Find where the given text appears and provide that cell's center as (X, Y) coordinate. 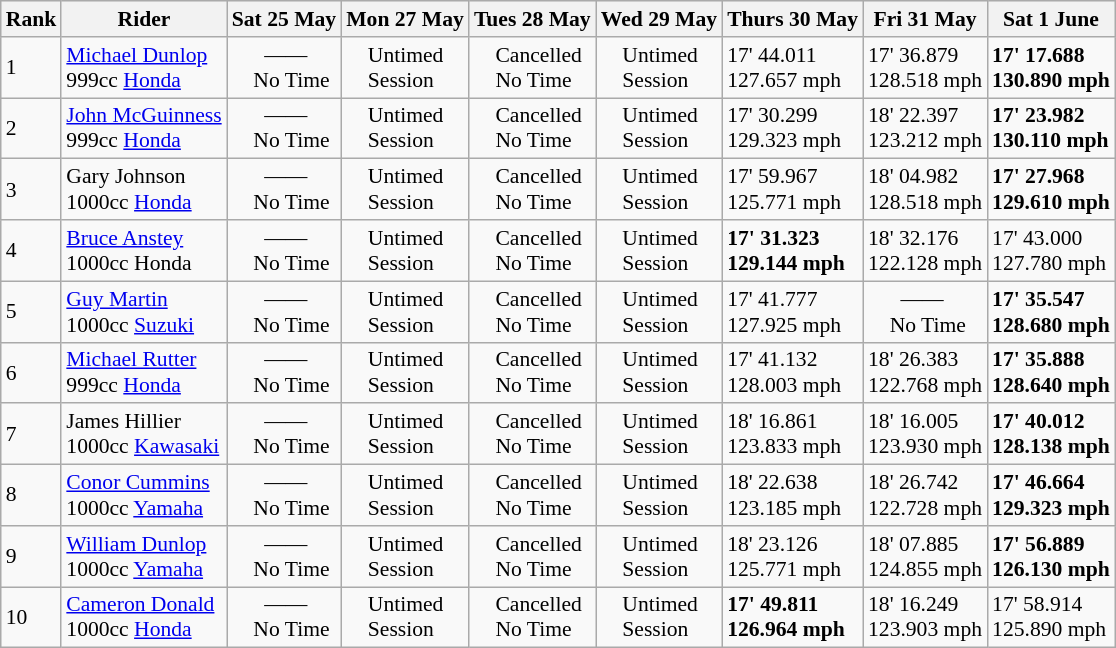
18' 22.397 123.212 mph (925, 128)
17' 56.889 126.130 mph (1051, 556)
18' 26.383 122.768 mph (925, 372)
17' 31.323 129.144 mph (792, 250)
18' 16.005 123.930 mph (925, 434)
Guy Martin 1000cc Suzuki (144, 312)
17' 36.879 128.518 mph (925, 68)
Michael Dunlop 999cc Honda (144, 68)
18' 26.742 122.728 mph (925, 496)
17' 40.012 128.138 mph (1051, 434)
17' 17.688 130.890 mph (1051, 68)
6 (32, 372)
Gary Johnson 1000cc Honda (144, 190)
18' 22.638 123.185 mph (792, 496)
8 (32, 496)
17' 35.547 128.680 mph (1051, 312)
17' 44.011 127.657 mph (792, 68)
Cameron Donald 1000cc Honda (144, 618)
10 (32, 618)
2 (32, 128)
17' 41.132 128.003 mph (792, 372)
5 (32, 312)
9 (32, 556)
Rank (32, 19)
18' 07.885 124.855 mph (925, 556)
17' 46.664 129.323 mph (1051, 496)
Thurs 30 May (792, 19)
17' 30.299 129.323 mph (792, 128)
Conor Cummins 1000cc Yamaha (144, 496)
17' 59.967 125.771 mph (792, 190)
James Hillier 1000cc Kawasaki (144, 434)
18' 23.126 125.771 mph (792, 556)
Michael Rutter 999cc Honda (144, 372)
17' 41.777 127.925 mph (792, 312)
William Dunlop 1000cc Yamaha (144, 556)
John McGuinness 999cc Honda (144, 128)
1 (32, 68)
18' 32.176 122.128 mph (925, 250)
Wed 29 May (659, 19)
17' 35.888 128.640 mph (1051, 372)
Mon 27 May (405, 19)
17' 43.000 127.780 mph (1051, 250)
7 (32, 434)
Tues 28 May (532, 19)
3 (32, 190)
Sat 25 May (284, 19)
18' 04.982 128.518 mph (925, 190)
17' 49.811 126.964 mph (792, 618)
17' 58.914 125.890 mph (1051, 618)
4 (32, 250)
Rider (144, 19)
18' 16.861 123.833 mph (792, 434)
17' 23.982 130.110 mph (1051, 128)
Fri 31 May (925, 19)
18' 16.249 123.903 mph (925, 618)
17' 27.968 129.610 mph (1051, 190)
Bruce Anstey 1000cc Honda (144, 250)
Sat 1 June (1051, 19)
